Identify which cell holds the provided text, then report its [X, Y] central coordinate. 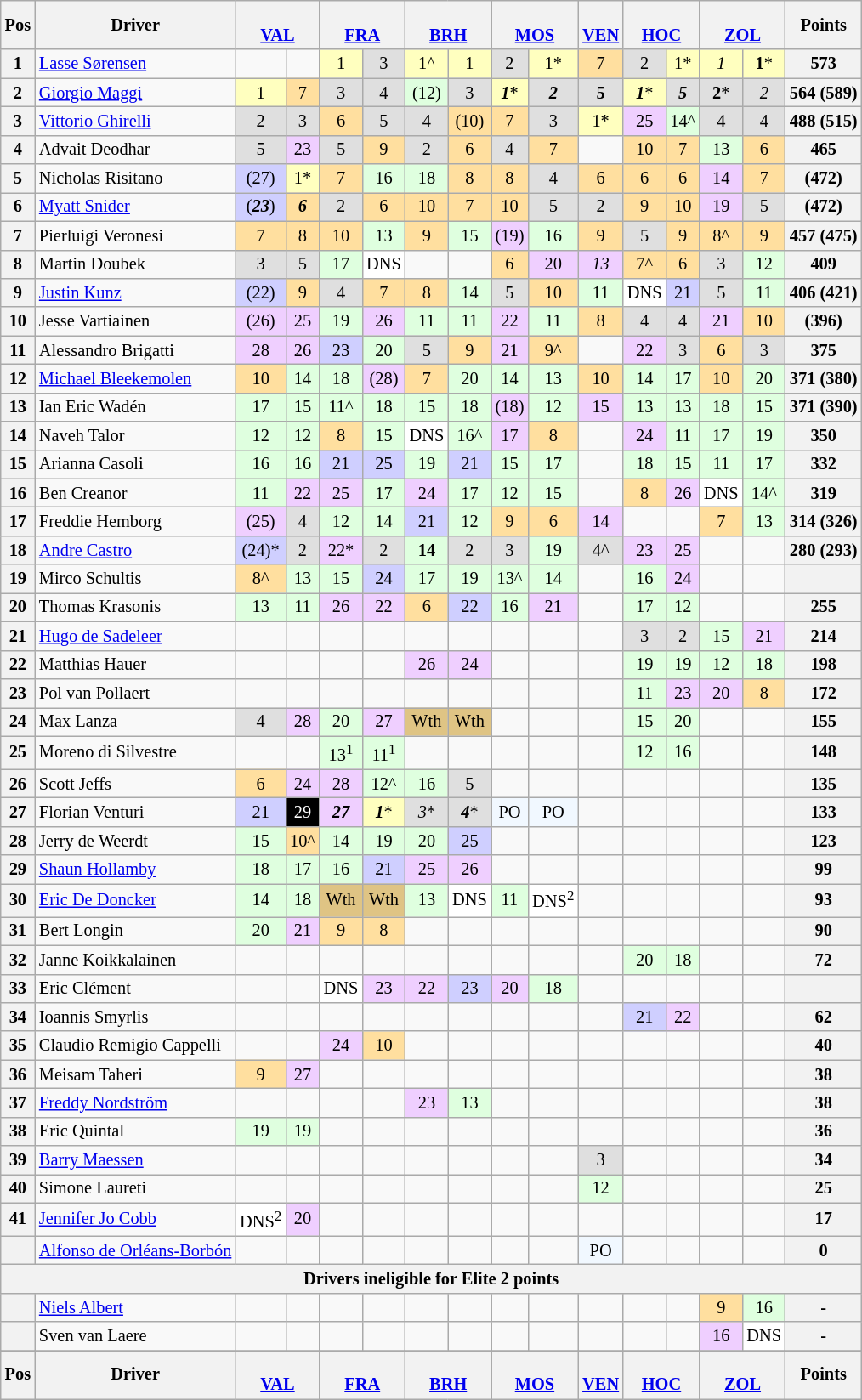
Hugo de Sadeleer [135, 636]
Thomas Krasonis [135, 607]
4^ [600, 550]
Drivers ineligible for Elite 2 points [432, 1278]
32 [18, 960]
Arianna Casoli [135, 464]
Moreno di Silvestre [135, 753]
93 [824, 899]
(28) [383, 378]
371 (390) [824, 407]
Martin Doubek [135, 264]
Sven van Laere [135, 1336]
1^ [427, 64]
(27) [260, 179]
Claudio Remigio Cappelli [135, 1046]
135 [824, 784]
Ioannis Smyrlis [135, 1017]
564 (589) [824, 93]
Pol van Pollaert [135, 693]
Meisam Taheri [135, 1074]
Matthias Hauer [135, 665]
409 [824, 264]
22* [341, 550]
Florian Venturi [135, 812]
Niels Albert [135, 1307]
Freddie Hemborg [135, 521]
0 [824, 1250]
Ian Eric Wadén [135, 407]
Shaun Hollamby [135, 870]
123 [824, 841]
(12) [427, 93]
37 [18, 1102]
Myatt Snider [135, 207]
33 [18, 989]
(25) [260, 521]
12^ [383, 784]
488 (515) [824, 121]
172 [824, 693]
Barry Maessen [135, 1160]
Eric Quintal [135, 1131]
35 [18, 1046]
319 [824, 493]
465 [824, 150]
406 (421) [824, 292]
Simone Laureti [135, 1188]
198 [824, 665]
9^ [553, 350]
457 (475) [824, 235]
(396) [824, 321]
72 [824, 960]
3* [427, 812]
7^ [644, 264]
10^ [303, 841]
Justin Kunz [135, 292]
Jesse Vartiainen [135, 321]
573 [824, 64]
214 [824, 636]
41 [18, 1219]
Alfonso de Orléans-Borbón [135, 1250]
Lasse Sørensen [135, 64]
Max Lanza [135, 722]
Andre Castro [135, 550]
Naveh Talor [135, 436]
Pierluigi Veronesi [135, 235]
Janne Koikkalainen [135, 960]
Alessandro Brigatti [135, 350]
62 [824, 1017]
(10) [469, 121]
Nicholas Risitano [135, 179]
148 [824, 753]
Eric Clément [135, 989]
Scott Jeffs [135, 784]
Bert Longin [135, 931]
Advait Deodhar [135, 150]
(23) [260, 207]
Ben Creanor [135, 493]
16^ [469, 436]
(18) [510, 407]
11^ [341, 407]
350 [824, 436]
314 (326) [824, 521]
375 [824, 350]
280 (293) [824, 550]
(24)* [260, 550]
131 [341, 753]
Mirco Schultis [135, 579]
99 [824, 870]
371 (380) [824, 378]
90 [824, 931]
Michael Bleekemolen [135, 378]
(19) [510, 235]
(22) [260, 292]
Giorgio Maggi [135, 93]
2* [721, 93]
332 [824, 464]
Jennifer Jo Cobb [135, 1219]
Eric De Doncker [135, 899]
31 [18, 931]
4* [469, 812]
39 [18, 1160]
Jerry de Weerdt [135, 841]
(26) [260, 321]
255 [824, 607]
111 [383, 753]
133 [824, 812]
30 [18, 899]
Vittorio Ghirelli [135, 121]
Freddy Nordström [135, 1102]
13^ [510, 579]
155 [824, 722]
